Find where the given text appears and provide that cell's center as (X, Y) coordinate. 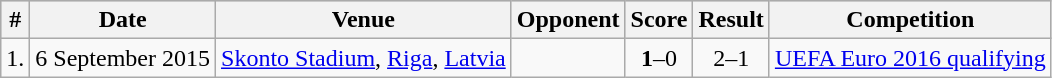
Result (731, 20)
Score (659, 20)
Skonto Stadium, Riga, Latvia (364, 58)
Date (123, 20)
Competition (910, 20)
Opponent (568, 20)
6 September 2015 (123, 58)
2–1 (731, 58)
1. (16, 58)
UEFA Euro 2016 qualifying (910, 58)
# (16, 20)
1–0 (659, 58)
Venue (364, 20)
